Find where the given text appears and provide that cell's center as (x, y) coordinate. 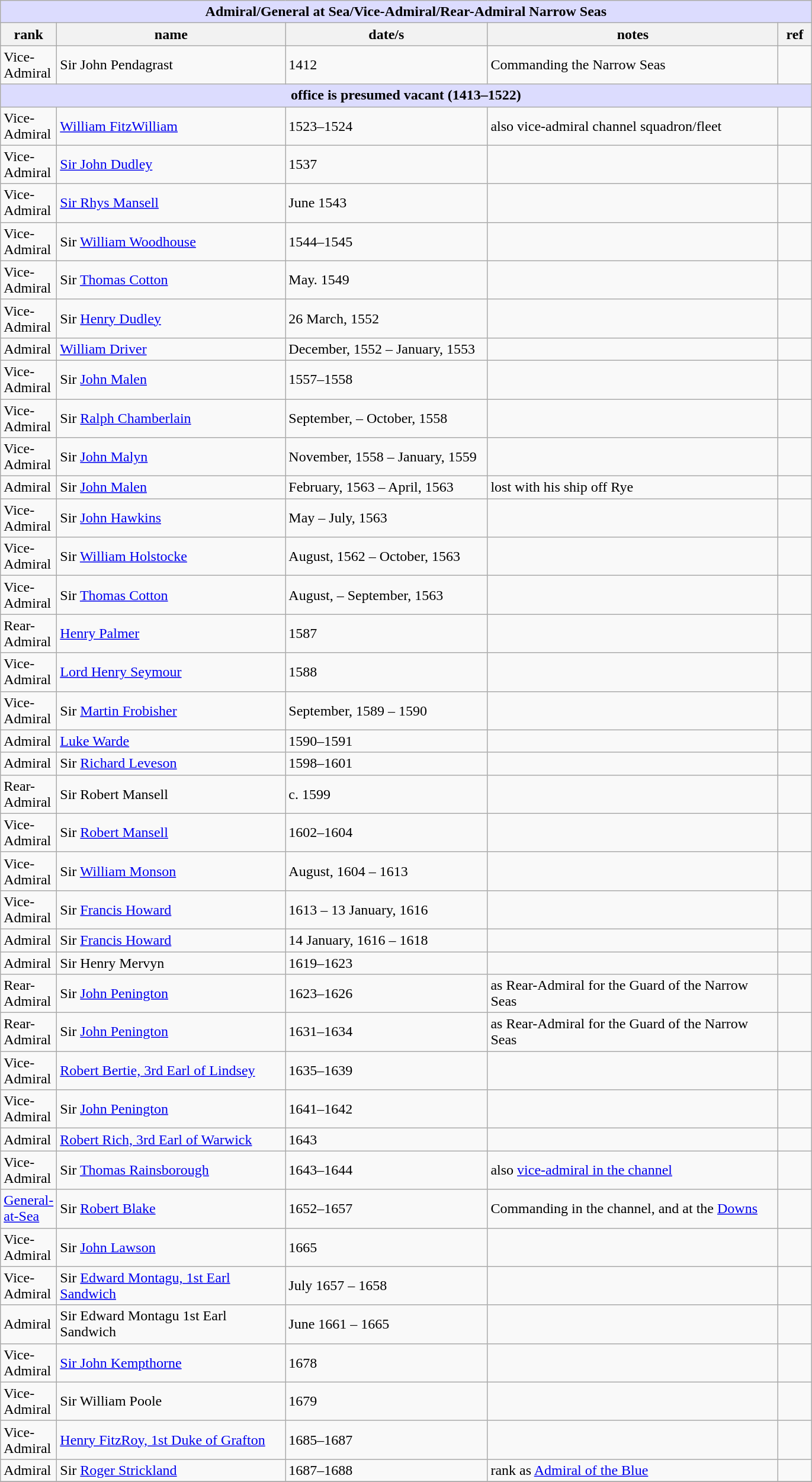
Sir Edward Montagu, 1st Earl Sandwich (171, 1285)
lost with his ship off Rye (633, 487)
June 1543 (386, 203)
26 March, 1552 (386, 319)
notes (633, 34)
Henry FitzRoy, 1st Duke of Grafton (171, 1439)
1678 (386, 1362)
1602–1604 (386, 833)
name (171, 34)
1590–1591 (386, 741)
May. 1549 (386, 280)
1643 (386, 1140)
1665 (386, 1247)
September, 1589 – 1590 (386, 711)
c. 1599 (386, 794)
Sir Rhys Mansell (171, 203)
July 1657 – 1658 (386, 1285)
General-at-Sea (28, 1208)
1598–1601 (386, 764)
Sir John Lawson (171, 1247)
Sir John Dudley (171, 165)
William Driver (171, 349)
Robert Rich, 3rd Earl of Warwick (171, 1140)
September, – October, 1558 (386, 418)
1643–1644 (386, 1170)
Luke Warde (171, 741)
Sir Richard Leveson (171, 764)
Sir Ralph Chamberlain (171, 418)
Sir John Hawkins (171, 518)
1635–1639 (386, 1071)
office is presumed vacant (1413–1522) (406, 95)
date/s (386, 34)
1687–1688 (386, 1470)
Sir Robert Blake (171, 1208)
Admiral/General at Sea/Vice-Admiral/Rear-Admiral Narrow Seas (406, 12)
1619–1623 (386, 963)
February, 1563 – April, 1563 (386, 487)
August, – September, 1563 (386, 595)
1652–1657 (386, 1208)
1588 (386, 672)
Sir John Malyn (171, 457)
rank as Admiral of the Blue (633, 1470)
1613 – 13 January, 1616 (386, 910)
also vice-admiral in the channel (633, 1170)
November, 1558 – January, 1559 (386, 457)
rank (28, 34)
ref (795, 34)
Sir Edward Montagu 1st Earl Sandwich (171, 1324)
Robert Bertie, 3rd Earl of Lindsey (171, 1071)
Sir John Kempthorne (171, 1362)
1544–1545 (386, 242)
1623–1626 (386, 994)
Sir Henry Dudley (171, 319)
Sir Thomas Rainsborough (171, 1170)
1412 (386, 65)
1557–1558 (386, 379)
Lord Henry Seymour (171, 672)
1631–1634 (386, 1032)
1641–1642 (386, 1109)
December, 1552 – January, 1553 (386, 349)
1685–1687 (386, 1439)
Sir Roger Strickland (171, 1470)
August, 1562 – October, 1563 (386, 557)
June 1661 – 1665 (386, 1324)
Sir William Holstocke (171, 557)
Sir Henry Mervyn (171, 963)
Henry Palmer (171, 634)
May – July, 1563 (386, 518)
Sir John Pendagrast (171, 65)
Commanding in the channel, and at the Downs (633, 1208)
Sir William Monson (171, 871)
1587 (386, 634)
1523–1524 (386, 126)
August, 1604 – 1613 (386, 871)
Sir Martin Frobisher (171, 711)
Sir William Poole (171, 1401)
Commanding the Narrow Seas (633, 65)
also vice-admiral channel squadron/fleet (633, 126)
1537 (386, 165)
1679 (386, 1401)
William FitzWilliam (171, 126)
Sir William Woodhouse (171, 242)
14 January, 1616 – 1618 (386, 940)
